Scan for the cell matching the given text and deliver its [x, y] coordinate at center. 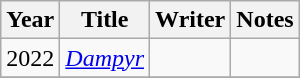
Dampyr [105, 58]
Year [30, 20]
Writer [190, 20]
Notes [265, 20]
Title [105, 20]
2022 [30, 58]
